For the text-containing cell, return its midpoint in [X, Y] coordinate format. 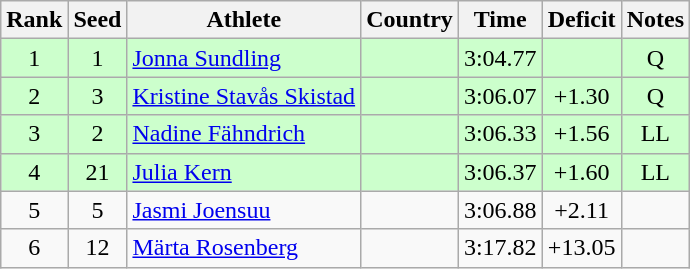
+13.05 [582, 248]
Notes [655, 20]
3:06.88 [500, 210]
4 [34, 172]
+1.30 [582, 96]
Rank [34, 20]
3:06.37 [500, 172]
Kristine Stavås Skistad [244, 96]
3:06.33 [500, 134]
3:17.82 [500, 248]
Nadine Fähndrich [244, 134]
Country [410, 20]
21 [98, 172]
3:04.77 [500, 58]
Athlete [244, 20]
Julia Kern [244, 172]
+2.11 [582, 210]
Time [500, 20]
Jasmi Joensuu [244, 210]
12 [98, 248]
6 [34, 248]
3:06.07 [500, 96]
Märta Rosenberg [244, 248]
Seed [98, 20]
Deficit [582, 20]
Jonna Sundling [244, 58]
+1.60 [582, 172]
+1.56 [582, 134]
